Pinpoint the cell where the given text exists, returning its (X, Y) midpoint coordinate. 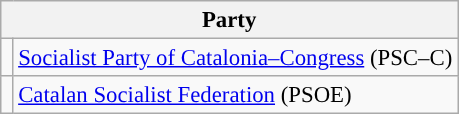
Socialist Party of Catalonia–Congress (PSC–C) (236, 58)
Catalan Socialist Federation (PSOE) (236, 95)
Party (230, 20)
